Provide the [X, Y] coordinate of the cell's center where the given text is located.  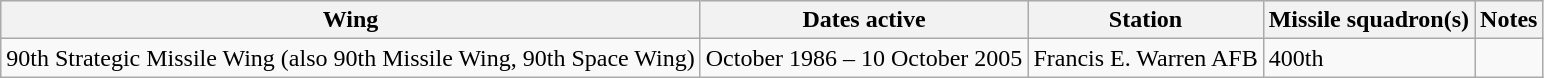
Dates active [864, 20]
Francis E. Warren AFB [1146, 58]
Wing [350, 20]
90th Strategic Missile Wing (also 90th Missile Wing, 90th Space Wing) [350, 58]
Station [1146, 20]
Notes [1509, 20]
October 1986 – 10 October 2005 [864, 58]
Missile squadron(s) [1368, 20]
400th [1368, 58]
